Pinpoint the cell where the given text exists, returning its (X, Y) midpoint coordinate. 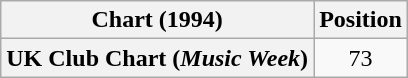
UK Club Chart (Music Week) (158, 58)
Position (361, 20)
Chart (1994) (158, 20)
73 (361, 58)
